Pinpoint the cell where the given text exists, returning its [X, Y] midpoint coordinate. 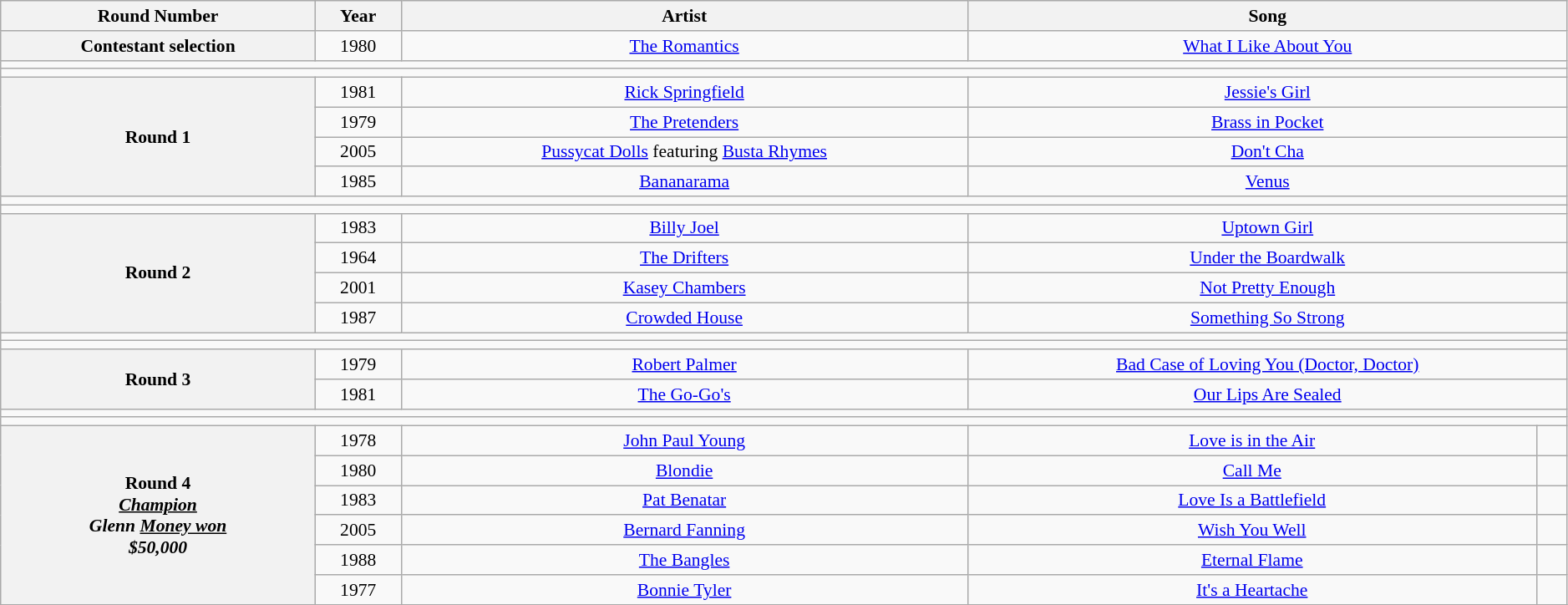
Jessie's Girl [1267, 93]
Year [358, 16]
Artist [684, 16]
Eternal Flame [1251, 560]
Love Is a Battlefield [1251, 501]
Round 1 [159, 137]
Under the Boardwalk [1267, 258]
2001 [358, 288]
Round 4ChampionGlenn Money won$50,000 [159, 516]
Love is in the Air [1251, 441]
1978 [358, 441]
The Bangles [684, 560]
1985 [358, 182]
Round 3 [159, 379]
Rick Springfield [684, 93]
Our Lips Are Sealed [1267, 394]
The Go-Go's [684, 394]
Uptown Girl [1267, 228]
Not Pretty Enough [1267, 288]
Something So Strong [1267, 318]
Venus [1267, 182]
Billy Joel [684, 228]
The Drifters [684, 258]
Call Me [1251, 470]
1977 [358, 590]
Don't Cha [1267, 152]
Robert Palmer [684, 364]
1964 [358, 258]
Pat Benatar [684, 501]
Crowded House [684, 318]
Round 2 [159, 272]
Wish You Well [1251, 531]
Contestant selection [159, 46]
Bonnie Tyler [684, 590]
1988 [358, 560]
Pussycat Dolls featuring Busta Rhymes [684, 152]
Bernard Fanning [684, 531]
Round Number [159, 16]
The Romantics [684, 46]
Song [1267, 16]
What I Like About You [1267, 46]
1987 [358, 318]
Kasey Chambers [684, 288]
The Pretenders [684, 122]
John Paul Young [684, 441]
Blondie [684, 470]
Bananarama [684, 182]
Bad Case of Loving You (Doctor, Doctor) [1267, 364]
It's a Heartache [1251, 590]
Brass in Pocket [1267, 122]
